Search for the cell housing the specified text and yield its (x, y) center coordinate. 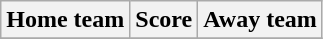
Score (164, 20)
Home team (66, 20)
Away team (260, 20)
